Scan for the cell matching the given text and deliver its (x, y) coordinate at center. 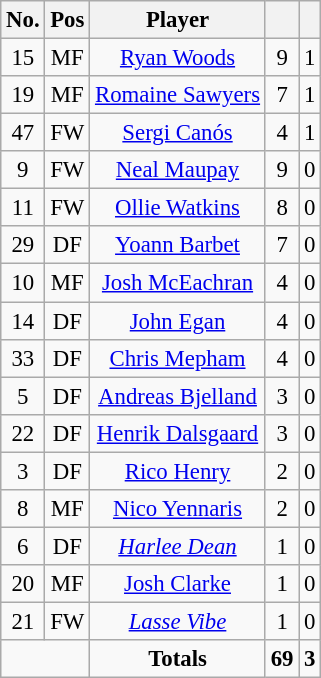
Neal Maupay (178, 170)
Sergi Canós (178, 133)
22 (23, 433)
10 (23, 283)
20 (23, 584)
Ryan Woods (178, 58)
Josh McEachran (178, 283)
21 (23, 621)
33 (23, 358)
6 (23, 546)
Totals (178, 659)
47 (23, 133)
Josh Clarke (178, 584)
15 (23, 58)
14 (23, 321)
Andreas Bjelland (178, 396)
Ollie Watkins (178, 208)
Player (178, 20)
Harlee Dean (178, 546)
11 (23, 208)
69 (282, 659)
Pos (68, 20)
19 (23, 95)
5 (23, 396)
Nico Yennaris (178, 509)
29 (23, 245)
Chris Mepham (178, 358)
Henrik Dalsgaard (178, 433)
John Egan (178, 321)
Rico Henry (178, 471)
No. (23, 20)
Yoann Barbet (178, 245)
Lasse Vibe (178, 621)
Romaine Sawyers (178, 95)
